Provide the (X, Y) coordinate of the cell's center where the given text is located.  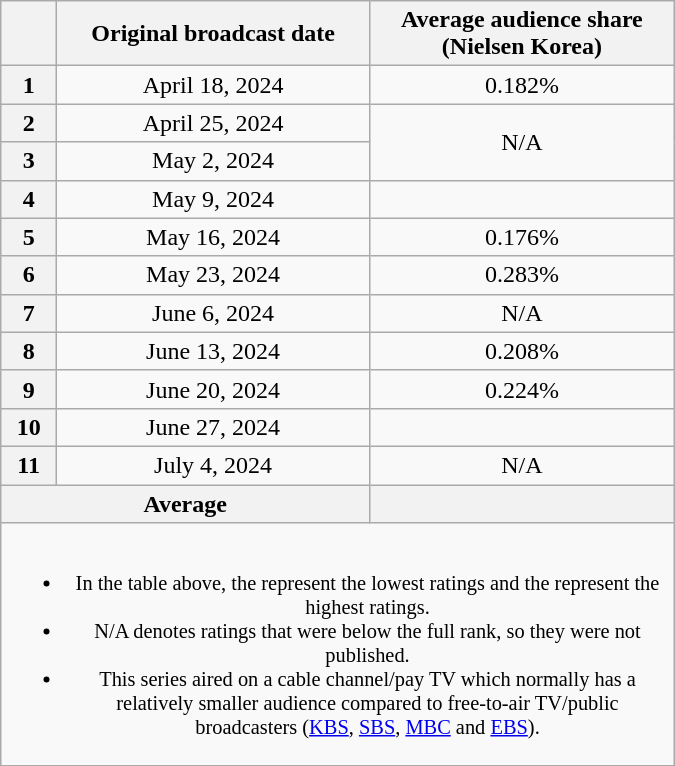
June 6, 2024 (214, 313)
2 (29, 123)
Original broadcast date (214, 34)
May 23, 2024 (214, 275)
June 13, 2024 (214, 351)
7 (29, 313)
11 (29, 465)
May 9, 2024 (214, 199)
1 (29, 85)
July 4, 2024 (214, 465)
May 2, 2024 (214, 161)
6 (29, 275)
0.224% (522, 389)
Average (186, 503)
3 (29, 161)
April 25, 2024 (214, 123)
5 (29, 237)
8 (29, 351)
April 18, 2024 (214, 85)
0.208% (522, 351)
June 20, 2024 (214, 389)
Average audience share(Nielsen Korea) (522, 34)
4 (29, 199)
10 (29, 427)
May 16, 2024 (214, 237)
0.176% (522, 237)
0.182% (522, 85)
0.283% (522, 275)
9 (29, 389)
June 27, 2024 (214, 427)
